From the cell containing the given text, extract its center point as [x, y] coordinate. 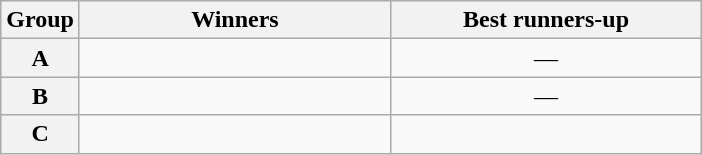
C [40, 134]
Group [40, 20]
Winners [234, 20]
Best runners-up [546, 20]
A [40, 58]
B [40, 96]
